Detect which cell encompasses the target text, then output its (X, Y) center coordinate. 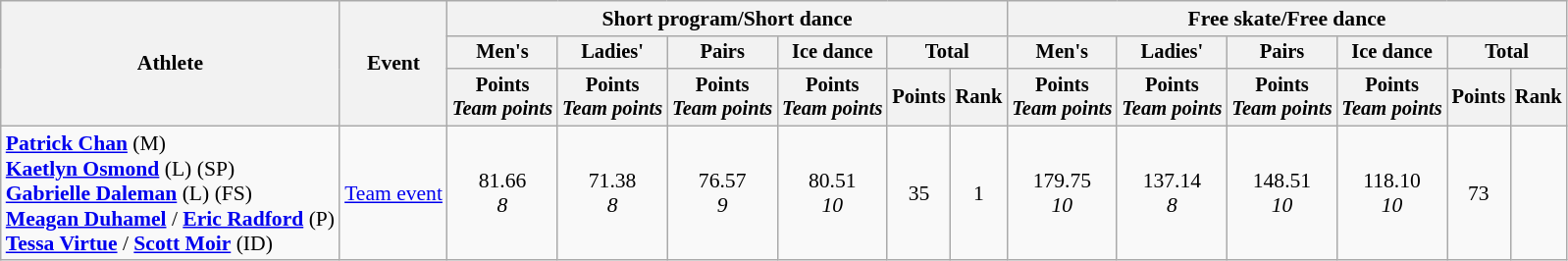
148.5110 (1281, 193)
Short program/Short dance (727, 19)
81.668 (502, 193)
1 (979, 193)
73 (1479, 193)
118.1010 (1392, 193)
80.5110 (832, 193)
Athlete (171, 63)
137.148 (1172, 193)
Free skate/Free dance (1286, 19)
179.7510 (1062, 193)
71.388 (612, 193)
Patrick Chan (M)Kaetlyn Osmond (L) (SP)Gabrielle Daleman (L) (FS)Meagan Duhamel / Eric Radford (P)Tessa Virtue / Scott Moir (ID) (171, 193)
35 (918, 193)
76.579 (722, 193)
Team event (393, 193)
Event (393, 63)
